Extract the (x, y) coordinate from the center of the cell holding the provided text.  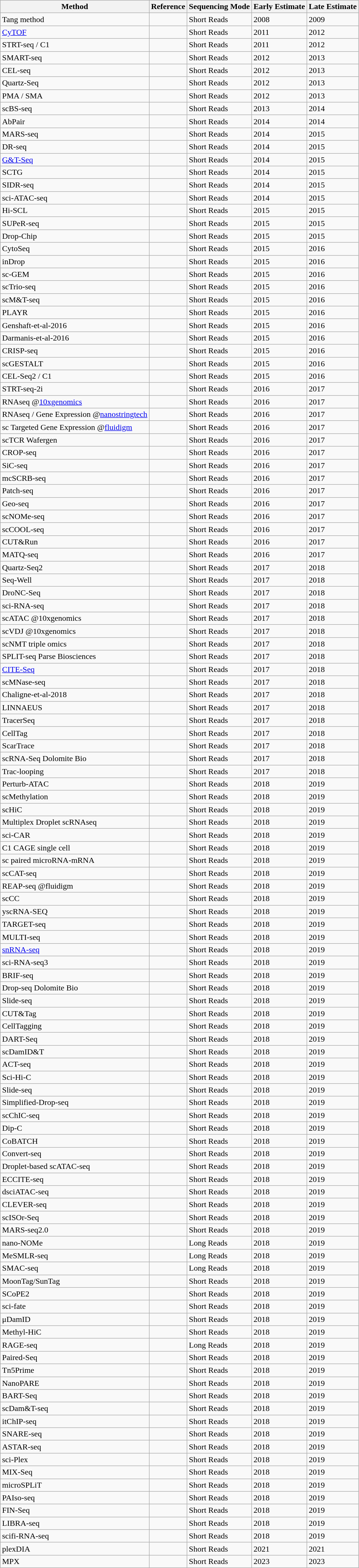
STRT-seq-2i (75, 389)
Trac-looping (75, 771)
NanoPARE (75, 1383)
snRNA-seq (75, 950)
sci-RNA-seq (75, 606)
SMAC-seq (75, 1268)
MATQ-seq (75, 554)
scVDJ @10xgenomics (75, 631)
Darmanis-et-al-2016 (75, 338)
scCAT-seq (75, 873)
CRISP-seq (75, 351)
MIX-Seq (75, 1472)
DroNC-Seq (75, 593)
PLAYR (75, 312)
MPX (75, 1561)
CytoSeq (75, 249)
ECCITE-seq (75, 1179)
nano-NOMe (75, 1243)
ACT-seq (75, 1064)
DR-seq (75, 147)
Dip-C (75, 1128)
Quartz-Seq2 (75, 568)
MeSMLR-seq (75, 1256)
Tang method (75, 19)
FIN-Seq (75, 1510)
G&T-Seq (75, 160)
Patch-seq (75, 491)
scM&T-seq (75, 300)
BRIF-seq (75, 975)
CUT&Tag (75, 1014)
Reference (168, 7)
scMNase-seq (75, 682)
LIBRA-seq (75, 1523)
sc paired microRNA-mRNA (75, 861)
Paired-Seq (75, 1357)
yscRNA-SEQ (75, 911)
RAGE-seq (75, 1345)
RNAseq @10xgenomics (75, 402)
scBS-seq (75, 108)
CoBATCH (75, 1141)
SPLIT-seq Parse Biosciences (75, 657)
scISOr-Seq (75, 1217)
CUT&Run (75, 542)
CellTagging (75, 1026)
scTrio-seq (75, 287)
CyTOF (75, 32)
sci-Plex (75, 1460)
PMA / SMA (75, 96)
Seq-Well (75, 580)
MULTI-seq (75, 937)
C1 CAGE single cell (75, 848)
CEL-Seq2 / C1 (75, 376)
2008 (279, 19)
SiC-seq (75, 465)
Quartz-Seq (75, 83)
scDamID&T (75, 1052)
Simplified-Drop-seq (75, 1103)
Methyl-HiC (75, 1332)
STRT-seq / C1 (75, 45)
CLEVER-seq (75, 1205)
CITE-Seq (75, 669)
ASTAR-seq (75, 1447)
Late Estimate (333, 7)
SIDR-seq (75, 185)
RNAseq / Gene Expression @nanostringtech (75, 415)
Droplet-based scATAC-seq (75, 1166)
SMART-seq (75, 58)
SUPeR-seq (75, 223)
sc Targeted Gene Expression @fluidigm (75, 427)
CEL-seq (75, 70)
dsciATAC-seq (75, 1192)
Early Estimate (279, 7)
CellTag (75, 733)
scMethylation (75, 797)
Hi-SCL (75, 211)
Perturb-ATAC (75, 784)
sci-ATAC-seq (75, 198)
Chaligne-et-al-2018 (75, 695)
MARS-seq2.0 (75, 1230)
scDam&T-seq (75, 1409)
sci-CAR (75, 835)
plexDIA (75, 1549)
sci-fate (75, 1306)
2009 (333, 19)
MARS-seq (75, 134)
sci-RNA-seq3 (75, 962)
AbPair (75, 121)
Multiplex Droplet scRNAseq (75, 822)
scifi-RNA-seq (75, 1536)
DART-Seq (75, 1039)
Geo-seq (75, 504)
scGESTALT (75, 363)
scATAC @10xgenomics (75, 618)
Drop-seq Dolomite Bio (75, 988)
itChIP-seq (75, 1421)
SCoPE2 (75, 1294)
TARGET-seq (75, 924)
scCOOL-seq (75, 529)
Method (75, 7)
Drop-Chip (75, 236)
μDamID (75, 1319)
Tn5Prime (75, 1370)
SNARE-seq (75, 1434)
Convert-seq (75, 1153)
REAP-seq @fluidigm (75, 886)
scCC (75, 899)
Sequencing Mode (219, 7)
mcSCRB-seq (75, 478)
scNOMe-seq (75, 516)
Sci-Hi-C (75, 1077)
microSPLiT (75, 1485)
scTCR Wafergen (75, 440)
Genshaft-et-al-2016 (75, 325)
sc-GEM (75, 274)
scHiC (75, 810)
inDrop (75, 262)
scChIC-seq (75, 1115)
CROP-seq (75, 453)
TracerSeq (75, 720)
BART-Seq (75, 1396)
LINNAEUS (75, 707)
scRNA-Seq Dolomite Bio (75, 758)
SCTG (75, 172)
ScarTrace (75, 746)
MoonTag/SunTag (75, 1281)
scNMT triple omics (75, 644)
PAIso-seq (75, 1498)
